Output the (x, y) coordinate of the center of the cell containing the given text.  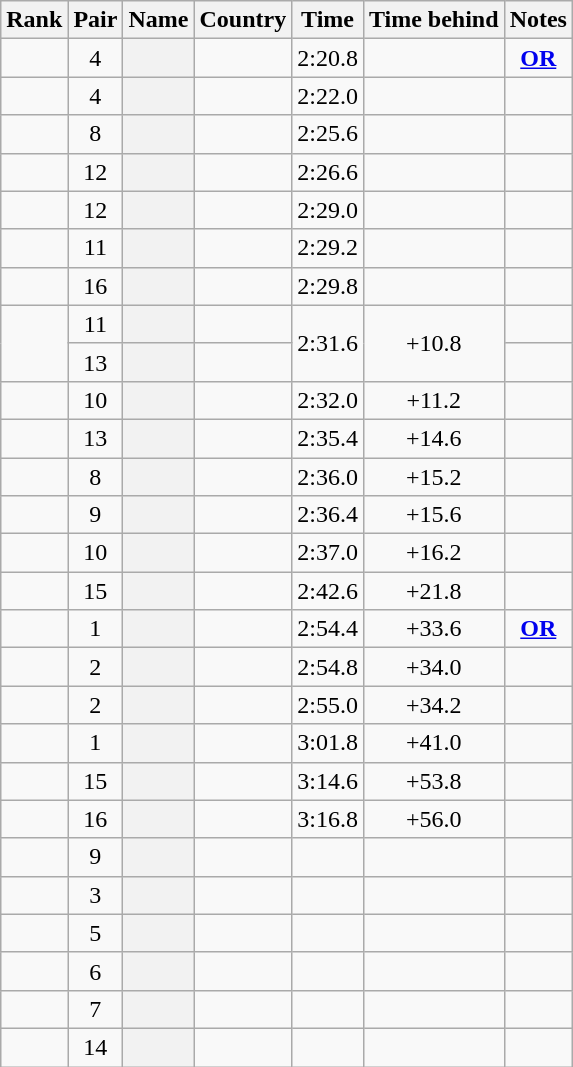
+53.8 (434, 781)
+16.2 (434, 553)
Pair (96, 20)
+34.2 (434, 705)
+10.8 (434, 343)
+41.0 (434, 743)
2:26.6 (328, 172)
+11.2 (434, 400)
2:22.0 (328, 96)
+34.0 (434, 667)
+15.6 (434, 515)
2:54.8 (328, 667)
+14.6 (434, 438)
Time behind (434, 20)
5 (96, 933)
2:42.6 (328, 591)
+56.0 (434, 819)
2:29.8 (328, 286)
2:29.2 (328, 248)
2:35.4 (328, 438)
2:54.4 (328, 629)
Name (158, 20)
2:36.4 (328, 515)
Rank (34, 20)
+15.2 (434, 477)
3:14.6 (328, 781)
2:20.8 (328, 58)
2:37.0 (328, 553)
3 (96, 895)
6 (96, 971)
2:31.6 (328, 343)
Time (328, 20)
7 (96, 1009)
2:55.0 (328, 705)
3:16.8 (328, 819)
2:32.0 (328, 400)
14 (96, 1047)
+21.8 (434, 591)
2:36.0 (328, 477)
+33.6 (434, 629)
2:29.0 (328, 210)
Notes (538, 20)
3:01.8 (328, 743)
2:25.6 (328, 134)
Country (243, 20)
